From the cell containing the given text, extract its center point as [x, y] coordinate. 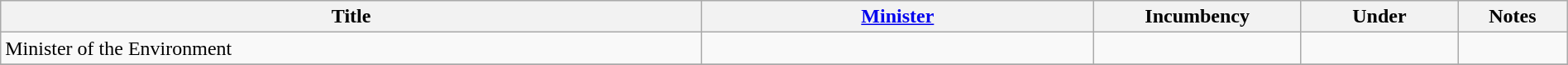
Minister [898, 17]
Notes [1513, 17]
Title [351, 17]
Under [1379, 17]
Incumbency [1198, 17]
Minister of the Environment [351, 48]
